Locate the cell with the specified text and output its (x, y) center coordinate. 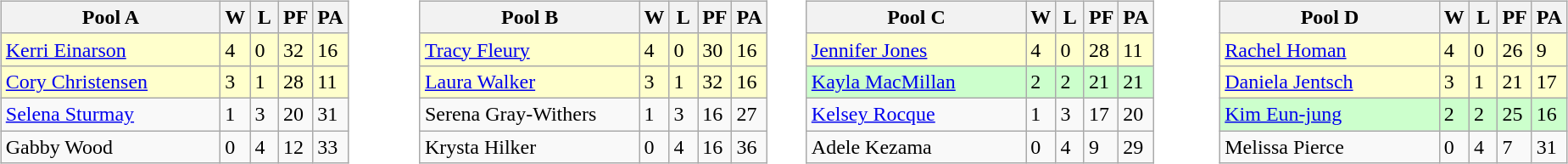
Pool B (529, 17)
29 (1136, 147)
Melissa Pierce (1330, 147)
Kayla MacMillan (916, 82)
Gabby Wood (110, 147)
Cory Christensen (110, 82)
30 (715, 49)
Pool C (916, 17)
Serena Gray-Withers (529, 114)
7 (1515, 147)
36 (750, 147)
33 (331, 147)
Tracy Fleury (529, 49)
Pool D (1330, 17)
Kim Eun-jung (1330, 114)
12 (295, 147)
Jennifer Jones (916, 49)
Kelsey Rocque (916, 114)
Krysta Hilker (529, 147)
25 (1515, 114)
Kerri Einarson (110, 49)
26 (1515, 49)
27 (750, 114)
Laura Walker (529, 82)
Rachel Homan (1330, 49)
Daniela Jentsch (1330, 82)
Adele Kezama (916, 147)
Pool A (110, 17)
Selena Sturmay (110, 114)
